Output the [X, Y] coordinate of the center of the cell containing the given text.  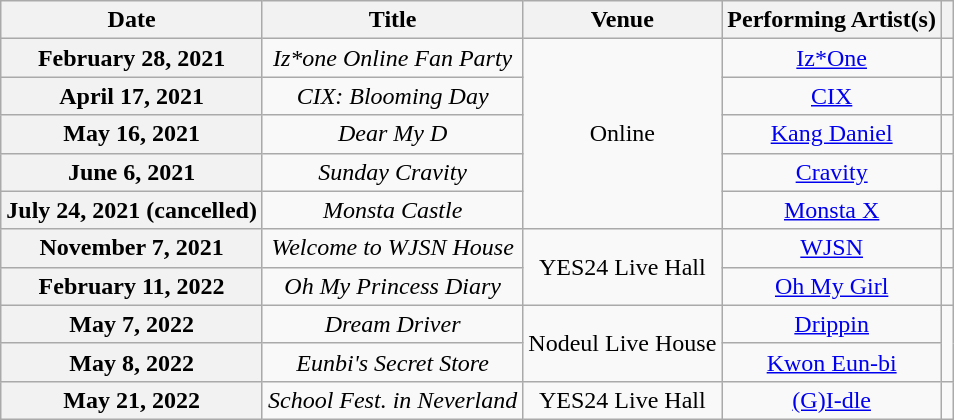
Title [392, 20]
Performing Artist(s) [832, 20]
Kwon Eun-bi [832, 362]
May 7, 2022 [132, 324]
WJSN [832, 248]
February 28, 2021 [132, 58]
Cravity [832, 172]
Iz*one Online Fan Party [392, 58]
School Fest. in Neverland [392, 400]
Online [622, 134]
Iz*One [832, 58]
Drippin [832, 324]
CIX [832, 96]
Kang Daniel [832, 134]
Date [132, 20]
Nodeul Live House [622, 343]
May 21, 2022 [132, 400]
Sunday Cravity [392, 172]
Oh My Girl [832, 286]
Oh My Princess Diary [392, 286]
(G)I-dle [832, 400]
June 6, 2021 [132, 172]
Welcome to WJSN House [392, 248]
April 17, 2021 [132, 96]
November 7, 2021 [132, 248]
Monsta Castle [392, 210]
May 8, 2022 [132, 362]
CIX: Blooming Day [392, 96]
Eunbi's Secret Store [392, 362]
July 24, 2021 (cancelled) [132, 210]
Dream Driver [392, 324]
February 11, 2022 [132, 286]
Dear My D [392, 134]
Venue [622, 20]
May 16, 2021 [132, 134]
Monsta X [832, 210]
